For the text-containing cell, return its midpoint in [X, Y] coordinate format. 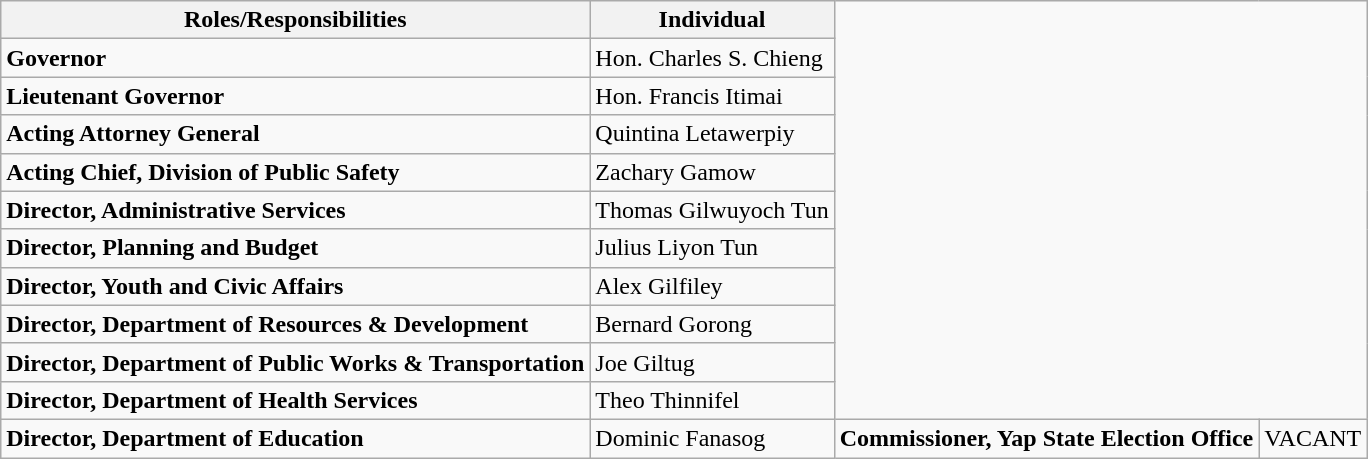
Director, Planning and Budget [296, 248]
Bernard Gorong [712, 324]
Julius Liyon Tun [712, 248]
VACANT [1313, 438]
Commissioner, Yap State Election Office [1046, 438]
Acting Attorney General [296, 134]
Hon. Charles S. Chieng [712, 58]
Director, Department of Education [296, 438]
Quintina Letawerpiy [712, 134]
Zachary Gamow [712, 172]
Hon. Francis Itimai [712, 96]
Acting Chief, Division of Public Safety [296, 172]
Theo Thinnifel [712, 400]
Thomas Gilwuyoch Tun [712, 210]
Director, Department of Resources & Development [296, 324]
Director, Youth and Civic Affairs [296, 286]
Alex Gilfiley [712, 286]
Director, Department of Health Services [296, 400]
Joe Giltug [712, 362]
Governor [296, 58]
Dominic Fanasog [712, 438]
Director, Department of Public Works & Transportation [296, 362]
Director, Administrative Services [296, 210]
Individual [712, 20]
Roles/Responsibilities [296, 20]
Lieutenant Governor [296, 96]
